Provide the [x, y] coordinate of the cell's center where the given text is located.  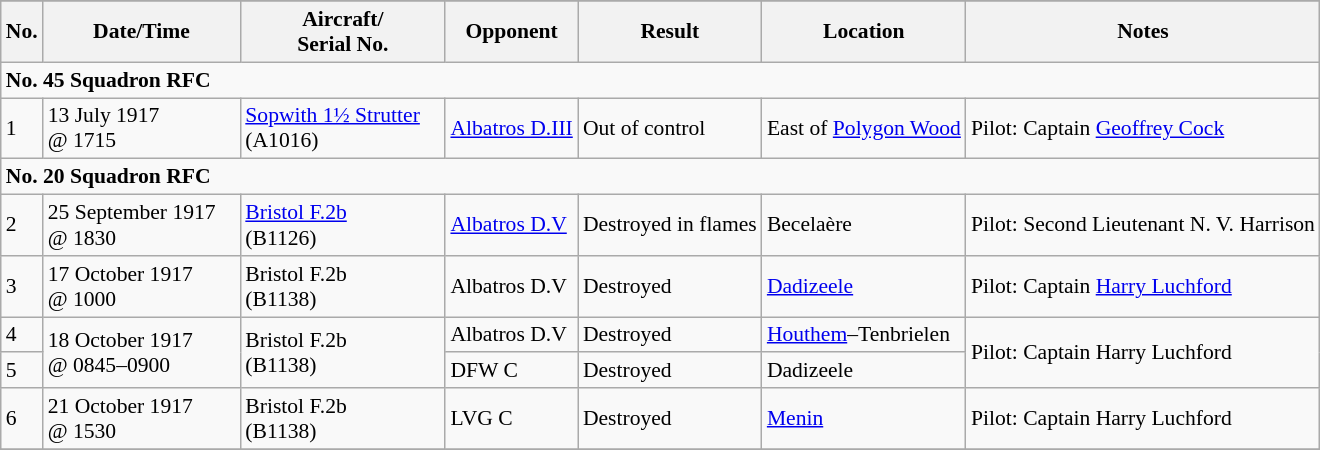
4 [22, 335]
Bristol F.2b(B1126) [342, 226]
5 [22, 371]
DFW C [511, 371]
13 July 1917@ 1715 [142, 128]
Menin [864, 418]
Opponent [511, 32]
25 September 1917@ 1830 [142, 226]
No. 20 Squadron RFC [660, 177]
East of Polygon Wood [864, 128]
Becelaère [864, 226]
18 October 1917@ 0845–0900 [142, 352]
2 [22, 226]
Date/Time [142, 32]
1 [22, 128]
Aircraft/Serial No. [342, 32]
Pilot: Captain Geoffrey Cock [1143, 128]
Houthem–Tenbrielen [864, 335]
Result [670, 32]
Out of control [670, 128]
6 [22, 418]
17 October 1917@ 1000 [142, 286]
No. 45 Squadron RFC [660, 80]
3 [22, 286]
No. [22, 32]
Location [864, 32]
Destroyed in flames [670, 226]
Pilot: Second Lieutenant N. V. Harrison [1143, 226]
Albatros D.III [511, 128]
LVG C [511, 418]
21 October 1917@ 1530 [142, 418]
Notes [1143, 32]
Sopwith 1½ Strutter(A1016) [342, 128]
